Pinpoint the cell where the given text exists, returning its (x, y) midpoint coordinate. 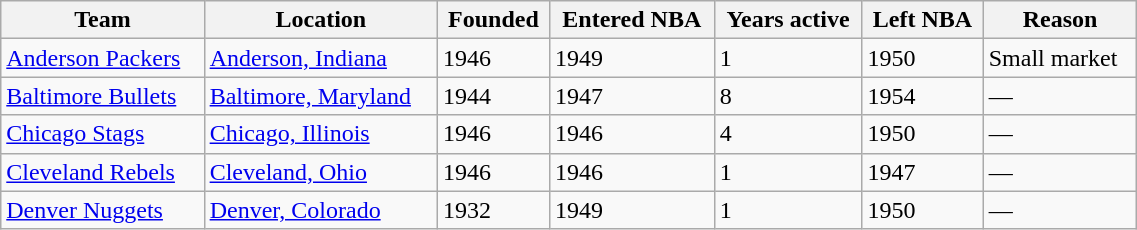
Denver Nuggets (102, 210)
Location (320, 20)
Anderson Packers (102, 58)
Chicago, Illinois (320, 134)
1954 (922, 96)
1932 (494, 210)
Anderson, Indiana (320, 58)
8 (788, 96)
Small market (1060, 58)
Cleveland Rebels (102, 172)
Founded (494, 20)
Left NBA (922, 20)
1944 (494, 96)
Chicago Stags (102, 134)
Years active (788, 20)
Baltimore, Maryland (320, 96)
Baltimore Bullets (102, 96)
Team (102, 20)
Cleveland, Ohio (320, 172)
Entered NBA (632, 20)
Reason (1060, 20)
4 (788, 134)
Denver, Colorado (320, 210)
